Determine the (x, y) coordinate at the center of the cell enclosing the given text.  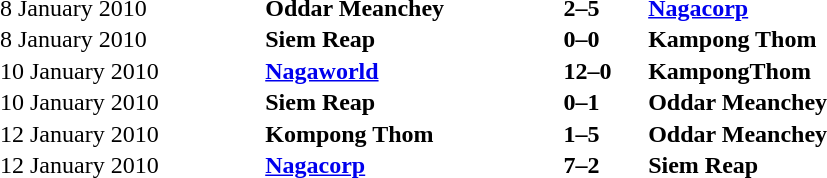
1–5 (604, 134)
Nagaworld (412, 71)
0–0 (604, 39)
0–1 (604, 103)
12–0 (604, 71)
Kompong Thom (412, 134)
